Pinpoint the cell where the given text exists, returning its (X, Y) midpoint coordinate. 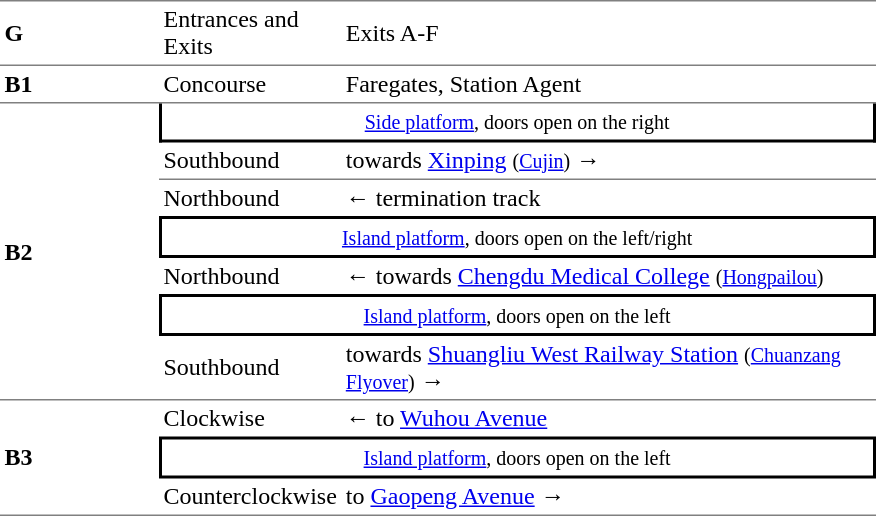
← towards Chengdu Medical College (Hongpailou) (608, 276)
B1 (80, 85)
to Gaopeng Avenue → (608, 497)
Island platform, doors open on the left/right (517, 237)
Exits A-F (608, 33)
← termination track (608, 198)
Clockwise (250, 418)
B2 (80, 252)
Side platform, doors open on the right (517, 124)
G (80, 33)
Entrances and Exits (250, 33)
B3 (80, 458)
Faregates, Station Agent (608, 85)
towards Shuangliu West Railway Station (Chuanzang Flyover) → (608, 368)
Counterclockwise (250, 497)
← to Wuhou Avenue (608, 418)
Concourse (250, 85)
towards Xinping (Cujin) → (608, 161)
